Identify which cell holds the provided text, then report its [X, Y] central coordinate. 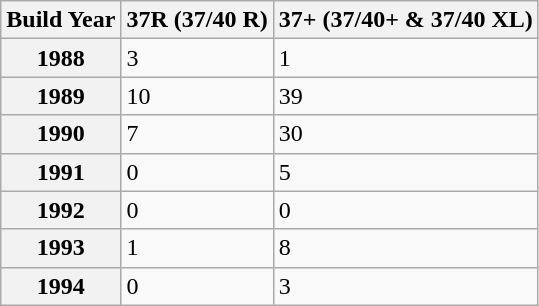
1988 [61, 58]
1992 [61, 210]
37R (37/40 R) [197, 20]
1991 [61, 172]
30 [406, 134]
5 [406, 172]
1993 [61, 248]
1990 [61, 134]
10 [197, 96]
39 [406, 96]
7 [197, 134]
8 [406, 248]
1989 [61, 96]
1994 [61, 286]
Build Year [61, 20]
37+ (37/40+ & 37/40 XL) [406, 20]
